Identify which cell holds the provided text, then report its (x, y) central coordinate. 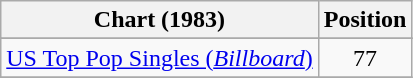
US Top Pop Singles (Billboard) (160, 58)
Position (365, 20)
Chart (1983) (160, 20)
77 (365, 58)
